Capture the cell that displays the provided text and extract its (x, y) central coordinate. 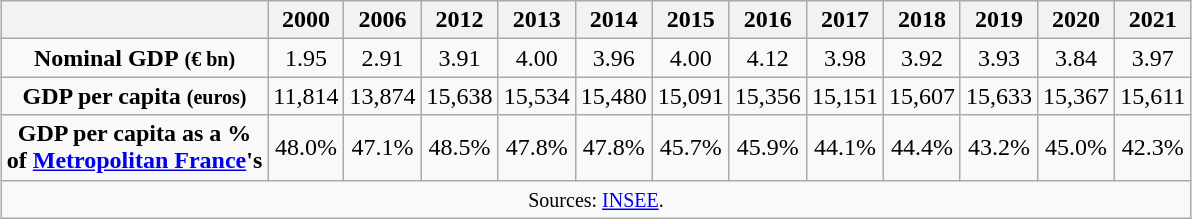
44.4% (922, 148)
3.84 (1076, 58)
2015 (690, 20)
44.1% (844, 148)
2020 (1076, 20)
2012 (460, 20)
Sources: INSEE. (596, 199)
2017 (844, 20)
3.98 (844, 58)
45.7% (690, 148)
15,607 (922, 96)
3.91 (460, 58)
15,367 (1076, 96)
3.92 (922, 58)
11,814 (306, 96)
15,534 (536, 96)
15,091 (690, 96)
15,151 (844, 96)
2019 (998, 20)
15,633 (998, 96)
2.91 (382, 58)
2000 (306, 20)
GDP per capita (euros) (134, 96)
15,611 (1153, 96)
4.12 (768, 58)
2013 (536, 20)
2018 (922, 20)
43.2% (998, 148)
45.9% (768, 148)
GDP per capita as a %of Metropolitan France's (134, 148)
3.97 (1153, 58)
15,480 (614, 96)
2021 (1153, 20)
13,874 (382, 96)
2006 (382, 20)
3.93 (998, 58)
15,356 (768, 96)
48.0% (306, 148)
1.95 (306, 58)
2014 (614, 20)
47.1% (382, 148)
42.3% (1153, 148)
3.96 (614, 58)
48.5% (460, 148)
45.0% (1076, 148)
15,638 (460, 96)
Nominal GDP (€ bn) (134, 58)
2016 (768, 20)
